For the text-containing cell, return its midpoint in [x, y] coordinate format. 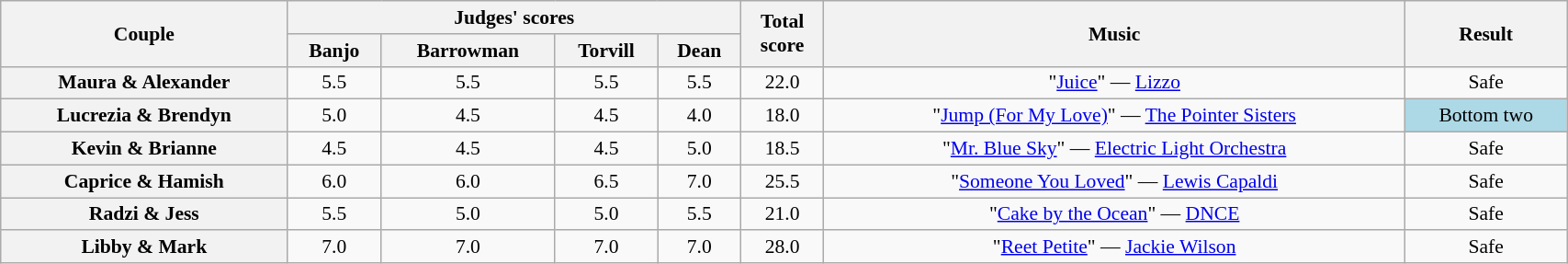
Music [1115, 33]
Lucrezia & Brendyn [144, 116]
18.5 [783, 149]
"Reet Petite" — Jackie Wilson [1115, 247]
"Mr. Blue Sky" — Electric Light Orchestra [1115, 149]
Radzi & Jess [144, 214]
Judges' scores [514, 17]
"Someone You Loved" — Lewis Capaldi [1115, 181]
22.0 [783, 83]
Result [1486, 33]
28.0 [783, 247]
"Cake by the Ocean" — DNCE [1115, 214]
"Juice" — Lizzo [1115, 83]
Banjo [334, 51]
18.0 [783, 116]
Totalscore [783, 33]
21.0 [783, 214]
25.5 [783, 181]
Dean [700, 51]
Torvill [606, 51]
Kevin & Brianne [144, 149]
4.0 [700, 116]
6.5 [606, 181]
Barrowman [468, 51]
Maura & Alexander [144, 83]
Bottom two [1486, 116]
Caprice & Hamish [144, 181]
"Jump (For My Love)" — The Pointer Sisters [1115, 116]
Libby & Mark [144, 247]
Couple [144, 33]
